Return the [x, y] coordinate for the center point of the cell that contains the specified text.  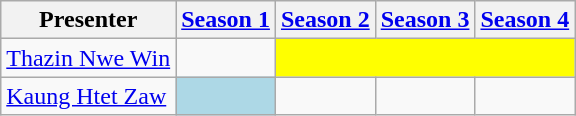
Season 1 [226, 20]
Season 2 [325, 20]
Season 3 [425, 20]
Kaung Htet Zaw [88, 96]
Thazin Nwe Win [88, 58]
Season 4 [525, 20]
Presenter [88, 20]
